Capture the cell that displays the provided text and extract its (X, Y) central coordinate. 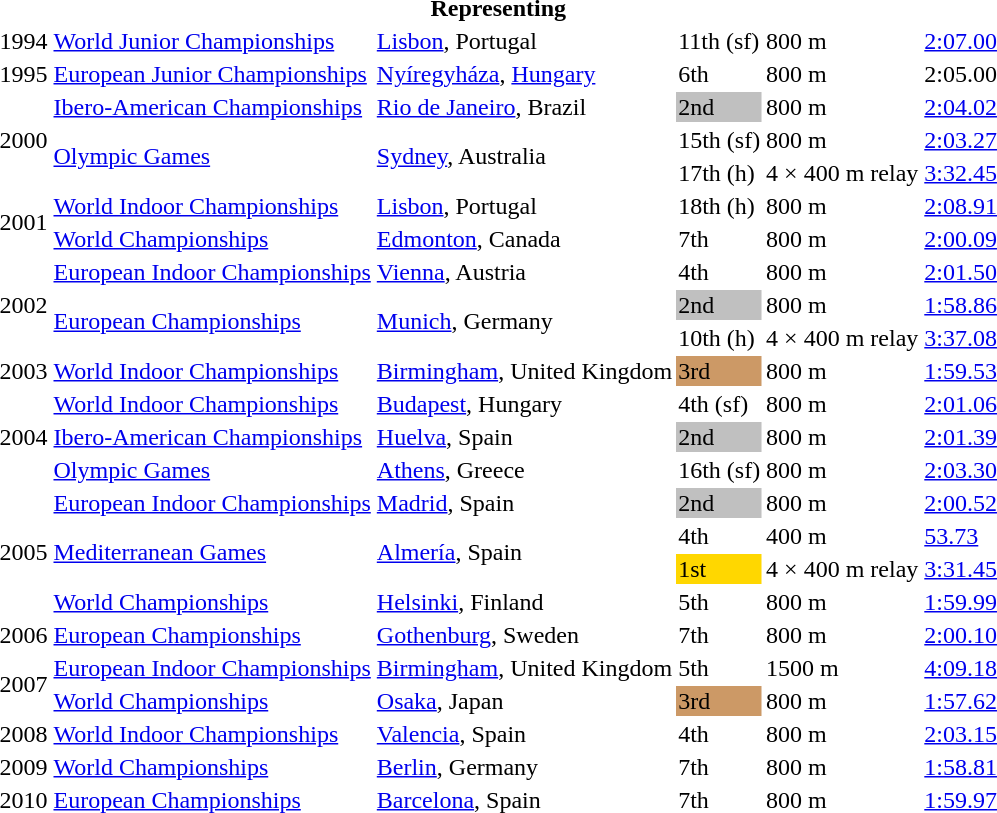
European Junior Championships (212, 74)
Munich, Germany (524, 322)
11th (sf) (720, 41)
Sydney, Australia (524, 156)
Nyíregyháza, Hungary (524, 74)
Edmonton, Canada (524, 239)
Huelva, Spain (524, 437)
10th (h) (720, 338)
1st (720, 569)
Gothenburg, Sweden (524, 635)
17th (h) (720, 173)
400 m (842, 536)
World Junior Championships (212, 41)
Budapest, Hungary (524, 404)
Berlin, Germany (524, 767)
Rio de Janeiro, Brazil (524, 107)
Valencia, Spain (524, 734)
Vienna, Austria (524, 272)
16th (sf) (720, 470)
15th (sf) (720, 140)
1500 m (842, 668)
Madrid, Spain (524, 503)
Helsinki, Finland (524, 602)
Athens, Greece (524, 470)
6th (720, 74)
18th (h) (720, 206)
Osaka, Japan (524, 701)
4th (sf) (720, 404)
Almería, Spain (524, 552)
Mediterranean Games (212, 552)
